Extract the [X, Y] coordinate from the center of the cell holding the provided text.  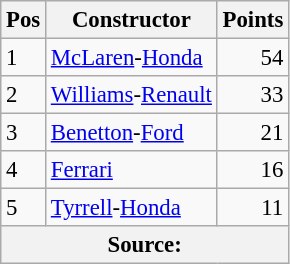
Ferrari [132, 170]
Source: [145, 245]
1 [24, 58]
33 [252, 95]
5 [24, 208]
Benetton-Ford [132, 133]
Pos [24, 20]
Points [252, 20]
11 [252, 208]
21 [252, 133]
2 [24, 95]
3 [24, 133]
Tyrrell-Honda [132, 208]
Constructor [132, 20]
16 [252, 170]
4 [24, 170]
54 [252, 58]
Williams-Renault [132, 95]
McLaren-Honda [132, 58]
